Capture the cell that displays the provided text and extract its (x, y) central coordinate. 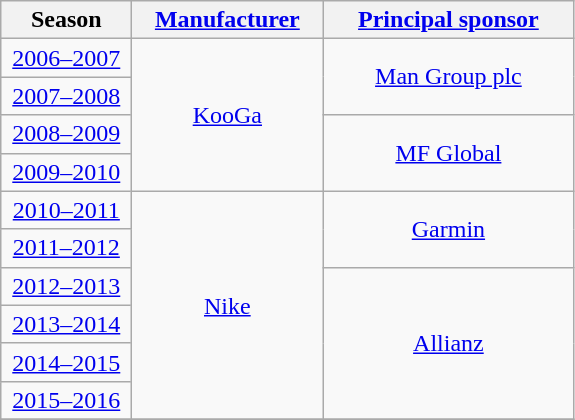
2013–2014 (66, 324)
2006–2007 (66, 58)
Manufacturer (228, 20)
2015–2016 (66, 400)
2012–2013 (66, 286)
MF Global (448, 153)
2009–2010 (66, 172)
Nike (228, 305)
2011–2012 (66, 248)
2008–2009 (66, 134)
2010–2011 (66, 210)
2014–2015 (66, 362)
KooGa (228, 115)
2007–2008 (66, 96)
Season (66, 20)
Garmin (448, 229)
Allianz (448, 343)
Man Group plc (448, 77)
Principal sponsor (448, 20)
